Determine the (x, y) coordinate at the center of the cell enclosing the given text.  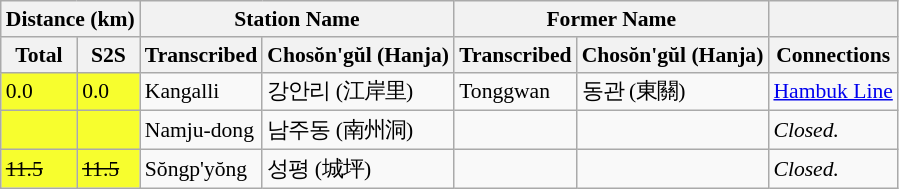
S2S (108, 55)
Sŏngp'yŏng (201, 170)
Hambuk Line (832, 92)
Total (39, 55)
성평 (城坪) (358, 170)
남주동 (南州洞) (358, 130)
Tonggwan (515, 92)
Distance (km) (70, 19)
동관 (東關) (673, 92)
Station Name (297, 19)
Namju-dong (201, 130)
Former Name (611, 19)
Connections (832, 55)
Kangalli (201, 92)
강안리 (江岸里) (358, 92)
